Extract the [x, y] coordinate from the center of the cell holding the provided text.  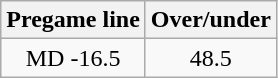
MD -16.5 [74, 58]
Over/under [210, 20]
Pregame line [74, 20]
48.5 [210, 58]
